Provide the [x, y] coordinate of the cell's center where the given text is located.  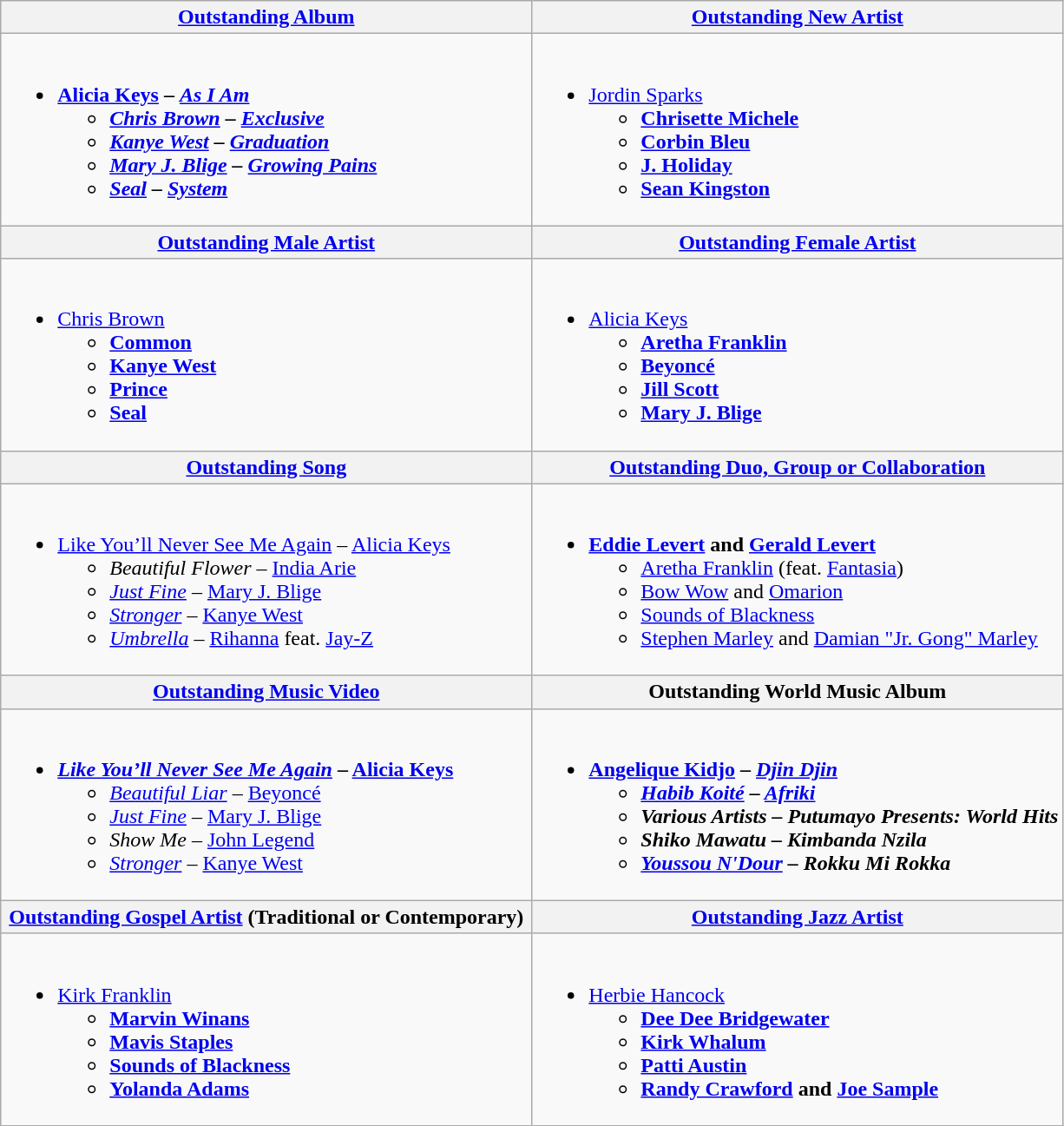
Outstanding Female Artist [798, 242]
Like You’ll Never See Me Again – Alicia KeysBeautiful Liar – BeyoncéJust Fine – Mary J. BligeShow Me – John LegendStronger – Kanye West [266, 804]
Outstanding Gospel Artist (Traditional or Contemporary) [266, 917]
Like You’ll Never See Me Again – Alicia KeysBeautiful Flower – India ArieJust Fine – Mary J. BligeStronger – Kanye WestUmbrella – Rihanna feat. Jay-Z [266, 580]
Jordin SparksChrisette MicheleCorbin BleuJ. HolidaySean Kingston [798, 130]
Outstanding Song [266, 467]
Outstanding Album [266, 17]
Outstanding World Music Album [798, 692]
Herbie HancockDee Dee BridgewaterKirk WhalumPatti AustinRandy Crawford and Joe Sample [798, 1030]
Outstanding Duo, Group or Collaboration [798, 467]
Outstanding Male Artist [266, 242]
Outstanding Music Video [266, 692]
Eddie Levert and Gerald LevertAretha Franklin (feat. Fantasia)Bow Wow and OmarionSounds of BlacknessStephen Marley and Damian "Jr. Gong" Marley [798, 580]
Kirk FranklinMarvin WinansMavis StaplesSounds of BlacknessYolanda Adams [266, 1030]
Outstanding Jazz Artist [798, 917]
Alicia Keys – As I AmChris Brown – ExclusiveKanye West – GraduationMary J. Blige – Growing PainsSeal – System [266, 130]
Alicia KeysAretha FranklinBeyoncéJill ScottMary J. Blige [798, 354]
Outstanding New Artist [798, 17]
Chris BrownCommonKanye WestPrinceSeal [266, 354]
